Find where the given text appears and provide that cell's center as [x, y] coordinate. 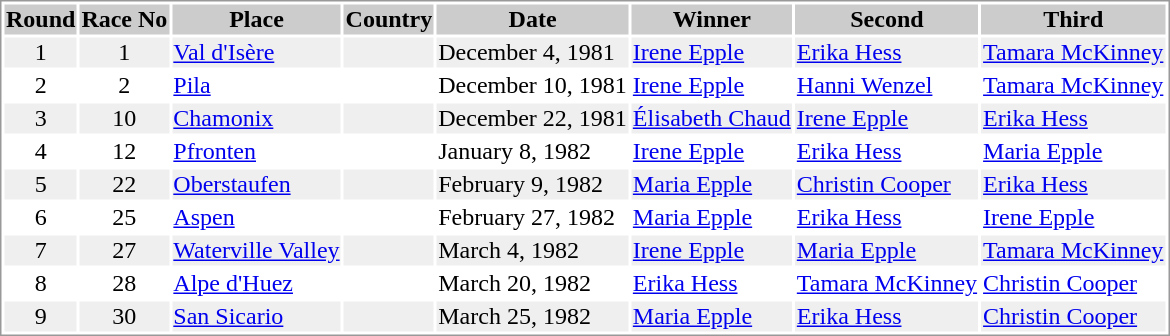
San Sicario [256, 317]
Oberstaufen [256, 185]
Second [886, 19]
Date [533, 19]
28 [124, 283]
Country [389, 19]
4 [40, 151]
27 [124, 251]
Race No [124, 19]
Aspen [256, 217]
5 [40, 185]
3 [40, 119]
March 4, 1982 [533, 251]
Hanni Wenzel [886, 85]
Winner [712, 19]
30 [124, 317]
Chamonix [256, 119]
10 [124, 119]
Pila [256, 85]
Alpe d'Huez [256, 283]
December 4, 1981 [533, 53]
December 10, 1981 [533, 85]
22 [124, 185]
12 [124, 151]
March 20, 1982 [533, 283]
Third [1074, 19]
Val d'Isère [256, 53]
8 [40, 283]
9 [40, 317]
Waterville Valley [256, 251]
February 27, 1982 [533, 217]
February 9, 1982 [533, 185]
Élisabeth Chaud [712, 119]
7 [40, 251]
Round [40, 19]
Place [256, 19]
January 8, 1982 [533, 151]
Pfronten [256, 151]
6 [40, 217]
December 22, 1981 [533, 119]
March 25, 1982 [533, 317]
25 [124, 217]
